Identify which cell holds the provided text, then report its [x, y] central coordinate. 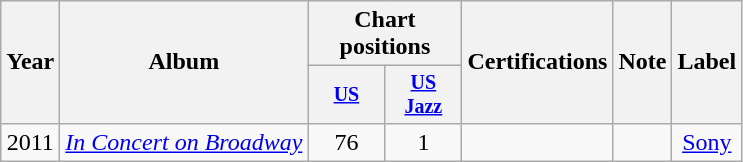
Note [642, 62]
Album [184, 62]
US [346, 94]
Chart positions [385, 34]
Certifications [538, 62]
Sony [707, 142]
1 [424, 142]
US Jazz [424, 94]
Label [707, 62]
In Concert on Broadway [184, 142]
Year [30, 62]
2011 [30, 142]
76 [346, 142]
